From the cell containing the given text, extract its center point as [x, y] coordinate. 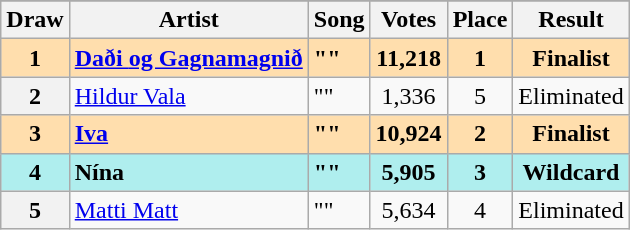
Hildur Vala [188, 96]
Place [480, 20]
Matti Matt [188, 210]
Song [339, 20]
11,218 [408, 58]
Draw [35, 20]
Wildcard [571, 172]
5,905 [408, 172]
Votes [408, 20]
1,336 [408, 96]
Nína [188, 172]
10,924 [408, 134]
Iva [188, 134]
Artist [188, 20]
Result [571, 20]
5,634 [408, 210]
Daði og Gagnamagnið [188, 58]
